Return [X, Y] of the center of cell containing provided text 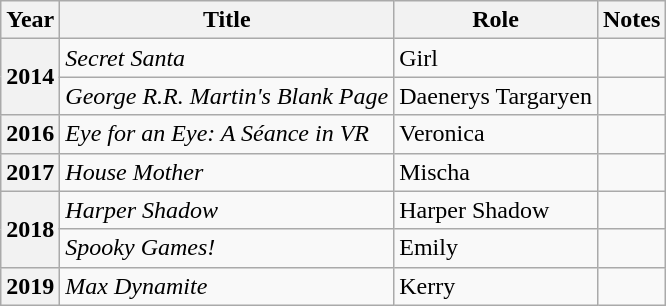
2014 [30, 77]
Mischa [496, 172]
House Mother [227, 172]
Max Dynamite [227, 286]
Emily [496, 248]
Veronica [496, 134]
Title [227, 20]
Eye for an Eye: A Séance in VR [227, 134]
Kerry [496, 286]
2016 [30, 134]
Daenerys Targaryen [496, 96]
George R.R. Martin's Blank Page [227, 96]
Spooky Games! [227, 248]
Year [30, 20]
Secret Santa [227, 58]
Notes [631, 20]
2017 [30, 172]
2018 [30, 229]
Role [496, 20]
Girl [496, 58]
2019 [30, 286]
